Search for the cell housing the specified text and yield its (X, Y) center coordinate. 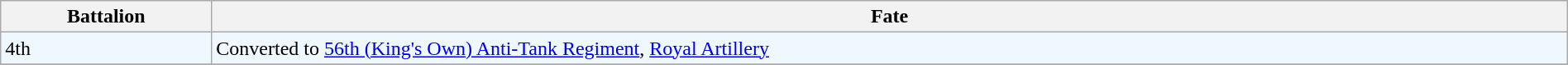
Converted to 56th (King's Own) Anti-Tank Regiment, Royal Artillery (890, 48)
Battalion (106, 17)
Fate (890, 17)
4th (106, 48)
